For the text-containing cell, return its midpoint in [X, Y] coordinate format. 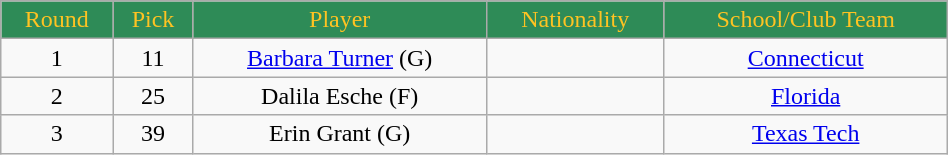
Connecticut [806, 58]
11 [153, 58]
3 [57, 134]
School/Club Team [806, 20]
Pick [153, 20]
Barbara Turner (G) [340, 58]
Dalila Esche (F) [340, 96]
Player [340, 20]
Texas Tech [806, 134]
25 [153, 96]
1 [57, 58]
Nationality [575, 20]
2 [57, 96]
Florida [806, 96]
Round [57, 20]
Erin Grant (G) [340, 134]
39 [153, 134]
